From the cell containing the given text, extract its center point as (X, Y) coordinate. 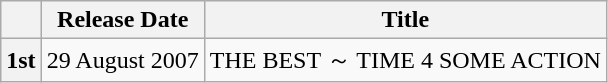
Title (405, 20)
Release Date (122, 20)
1st (21, 60)
29 August 2007 (122, 60)
THE BEST ～ TIME 4 SOME ACTION (405, 60)
